Scan for the cell matching the given text and deliver its (X, Y) coordinate at center. 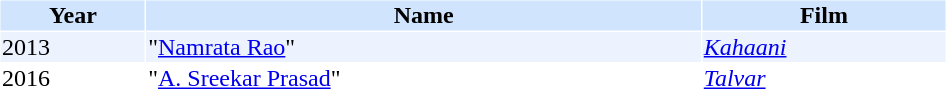
2013 (72, 47)
"Namrata Rao" (424, 47)
Year (72, 15)
Name (424, 15)
Film (824, 15)
Kahaani (824, 47)
